Determine the [x, y] coordinate at the center of the cell enclosing the given text.  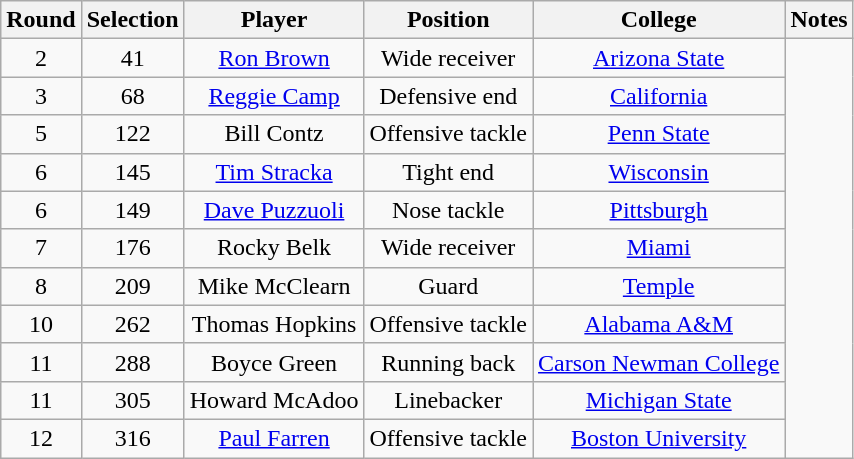
Dave Puzzuoli [274, 210]
Guard [448, 286]
122 [132, 134]
Tim Stracka [274, 172]
Pittsburgh [658, 210]
College [658, 20]
Tight end [448, 172]
41 [132, 58]
Alabama A&M [658, 324]
California [658, 96]
Notes [819, 20]
Bill Contz [274, 134]
2 [41, 58]
Paul Farren [274, 438]
288 [132, 362]
176 [132, 248]
Mike McClearn [274, 286]
Round [41, 20]
305 [132, 400]
Boston University [658, 438]
Player [274, 20]
Boyce Green [274, 362]
5 [41, 134]
Penn State [658, 134]
149 [132, 210]
12 [41, 438]
316 [132, 438]
Thomas Hopkins [274, 324]
Nose tackle [448, 210]
Running back [448, 362]
262 [132, 324]
Linebacker [448, 400]
Miami [658, 248]
145 [132, 172]
Wisconsin [658, 172]
10 [41, 324]
Temple [658, 286]
7 [41, 248]
68 [132, 96]
209 [132, 286]
Michigan State [658, 400]
Howard McAdoo [274, 400]
3 [41, 96]
Arizona State [658, 58]
Reggie Camp [274, 96]
Defensive end [448, 96]
Rocky Belk [274, 248]
8 [41, 286]
Carson Newman College [658, 362]
Selection [132, 20]
Ron Brown [274, 58]
Position [448, 20]
